Determine the (X, Y) coordinate at the center of the cell enclosing the given text.  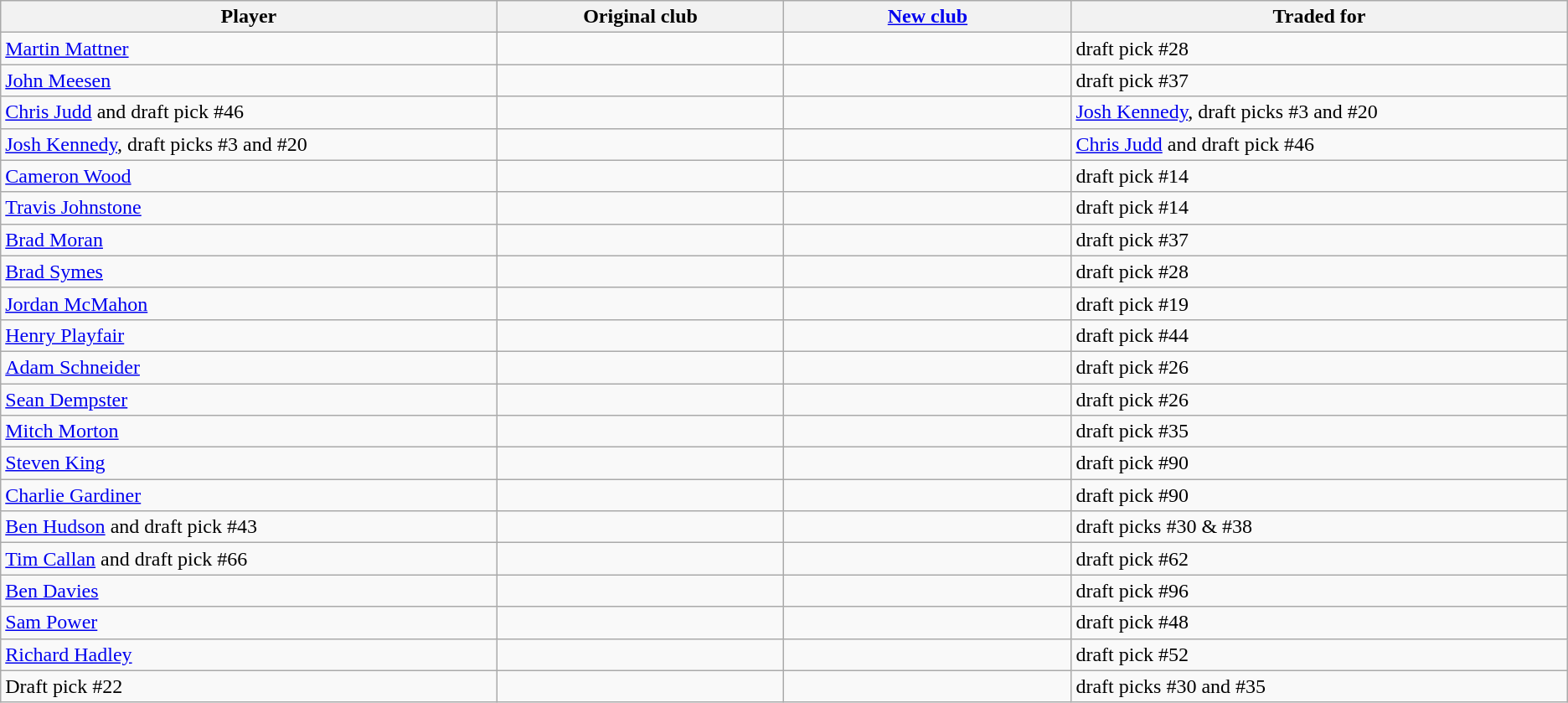
Richard Hadley (249, 654)
John Meesen (249, 80)
Ben Davies (249, 591)
Henry Playfair (249, 335)
Adam Schneider (249, 367)
draft pick #62 (1319, 559)
Original club (640, 17)
draft picks #30 & #38 (1319, 527)
Brad Moran (249, 240)
draft pick #52 (1319, 654)
draft pick #44 (1319, 335)
draft pick #35 (1319, 432)
Sam Power (249, 623)
New club (928, 17)
draft pick #48 (1319, 623)
draft pick #96 (1319, 591)
draft picks #30 and #35 (1319, 686)
Draft pick #22 (249, 686)
Player (249, 17)
Brad Symes (249, 271)
Cameron Wood (249, 176)
Tim Callan and draft pick #66 (249, 559)
Mitch Morton (249, 432)
Travis Johnstone (249, 208)
Steven King (249, 463)
Charlie Gardiner (249, 495)
Traded for (1319, 17)
Sean Dempster (249, 400)
Ben Hudson and draft pick #43 (249, 527)
Jordan McMahon (249, 303)
draft pick #19 (1319, 303)
Martin Mattner (249, 49)
